Identify which cell holds the provided text, then report its (X, Y) central coordinate. 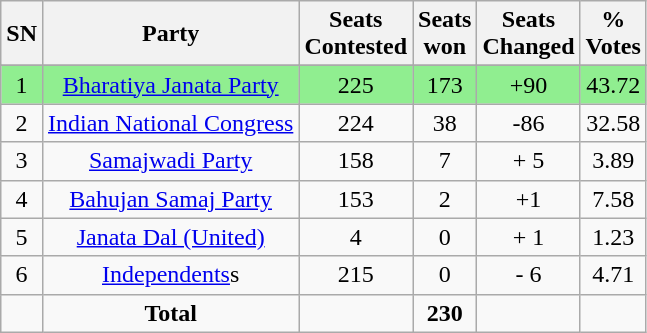
+90 (528, 85)
SN (22, 34)
215 (356, 275)
-86 (528, 123)
+ 1 (528, 237)
224 (356, 123)
Total (170, 313)
6 (22, 275)
230 (445, 313)
Indian National Congress (170, 123)
43.72 (613, 85)
Janata Dal (United) (170, 237)
Seatswon (445, 34)
+ 5 (528, 161)
3 (22, 161)
38 (445, 123)
Party (170, 34)
32.58 (613, 123)
1 (22, 85)
Samajwadi Party (170, 161)
Seats Changed (528, 34)
4.71 (613, 275)
158 (356, 161)
3.89 (613, 161)
Bharatiya Janata Party (170, 85)
%Votes (613, 34)
- 6 (528, 275)
173 (445, 85)
225 (356, 85)
7 (445, 161)
+1 (528, 199)
1.23 (613, 237)
5 (22, 237)
Independentss (170, 275)
153 (356, 199)
SeatsContested (356, 34)
7.58 (613, 199)
Bahujan Samaj Party (170, 199)
